Extract the [X, Y] coordinate from the center of the cell holding the provided text.  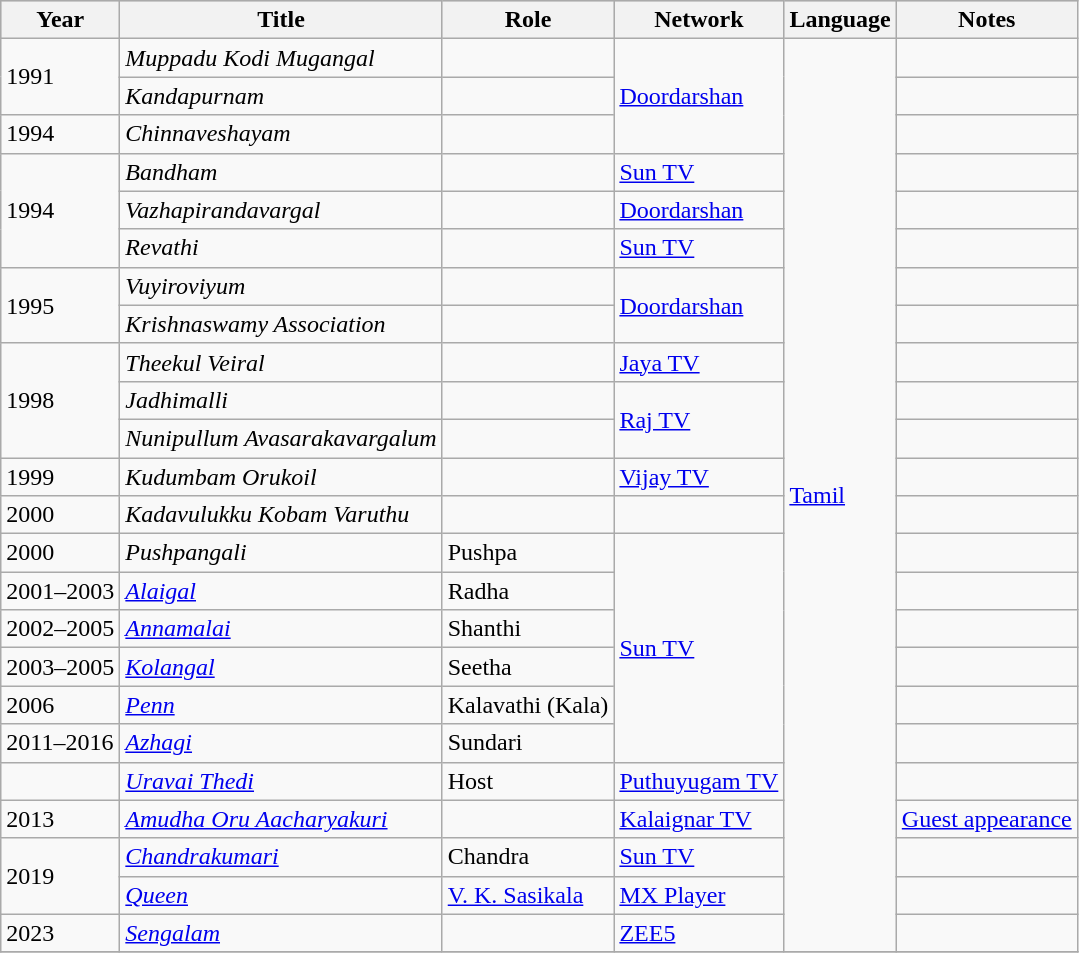
MX Player [699, 895]
Guest appearance [986, 819]
Kolangal [281, 667]
1999 [60, 477]
Krishnaswamy Association [281, 324]
Shanthi [528, 629]
Alaigal [281, 591]
2003–2005 [60, 667]
2006 [60, 705]
Puthuyugam TV [699, 781]
Bandham [281, 172]
ZEE5 [699, 933]
Theekul Veiral [281, 362]
Vazhapirandavargal [281, 210]
Host [528, 781]
Title [281, 20]
V. K. Sasikala [528, 895]
Annamalai [281, 629]
Seetha [528, 667]
Penn [281, 705]
Chandrakumari [281, 857]
1998 [60, 400]
Revathi [281, 248]
Notes [986, 20]
Queen [281, 895]
Sundari [528, 743]
Pushpa [528, 553]
Radha [528, 591]
Kudumbam Orukoil [281, 477]
Tamil [840, 496]
2011–2016 [60, 743]
Amudha Oru Aacharyakuri [281, 819]
Role [528, 20]
2023 [60, 933]
Chandra [528, 857]
2019 [60, 876]
Raj TV [699, 419]
Pushpangali [281, 553]
Kadavulukku Kobam Varuthu [281, 515]
Vuyiroviyum [281, 286]
Year [60, 20]
Kandapurnam [281, 96]
Language [840, 20]
Vijay TV [699, 477]
Kalavathi (Kala) [528, 705]
Muppadu Kodi Mugangal [281, 58]
Nunipullum Avasarakavargalum [281, 438]
2001–2003 [60, 591]
2002–2005 [60, 629]
Sengalam [281, 933]
Jaya TV [699, 362]
Network [699, 20]
1991 [60, 77]
1995 [60, 305]
Jadhimalli [281, 400]
Azhagi [281, 743]
2013 [60, 819]
Chinnaveshayam [281, 134]
Kalaignar TV [699, 819]
Uravai Thedi [281, 781]
